Extract the (X, Y) coordinate from the center of the cell holding the provided text.  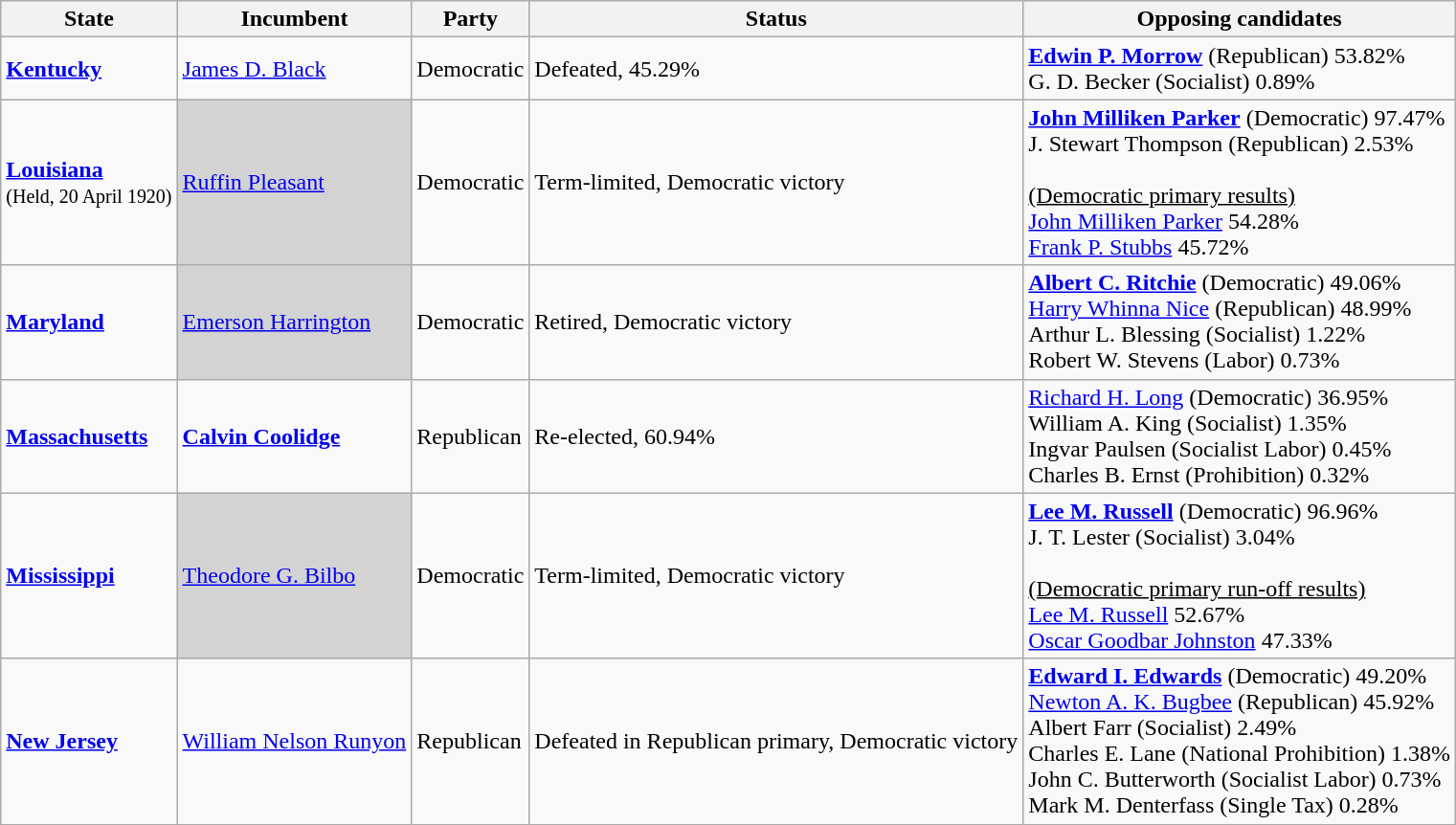
Status (776, 19)
Ruffin Pleasant (295, 182)
New Jersey (89, 741)
Massachusetts (89, 436)
Edwin P. Morrow (Republican) 53.82%G. D. Becker (Socialist) 0.89% (1240, 69)
William Nelson Runyon (295, 741)
Albert C. Ritchie (Democratic) 49.06%Harry Whinna Nice (Republican) 48.99%Arthur L. Blessing (Socialist) 1.22%Robert W. Stevens (Labor) 0.73% (1240, 322)
State (89, 19)
Re-elected, 60.94% (776, 436)
Incumbent (295, 19)
Party (471, 19)
Defeated in Republican primary, Democratic victory (776, 741)
Mississippi (89, 576)
Maryland (89, 322)
Richard H. Long (Democratic) 36.95%William A. King (Socialist) 1.35%Ingvar Paulsen (Socialist Labor) 0.45%Charles B. Ernst (Prohibition) 0.32% (1240, 436)
Emerson Harrington (295, 322)
Theodore G. Bilbo (295, 576)
Louisiana(Held, 20 April 1920) (89, 182)
Kentucky (89, 69)
Defeated, 45.29% (776, 69)
Calvin Coolidge (295, 436)
Opposing candidates (1240, 19)
Retired, Democratic victory (776, 322)
James D. Black (295, 69)
